For the text-containing cell, return its midpoint in (x, y) coordinate format. 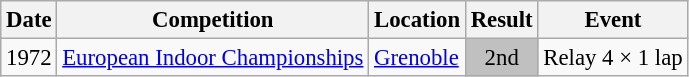
Result (502, 20)
2nd (502, 58)
Grenoble (418, 58)
1972 (29, 58)
European Indoor Championships (213, 58)
Competition (213, 20)
Relay 4 × 1 lap (613, 58)
Event (613, 20)
Location (418, 20)
Date (29, 20)
